Provide the [x, y] coordinate of the cell's center where the given text is located.  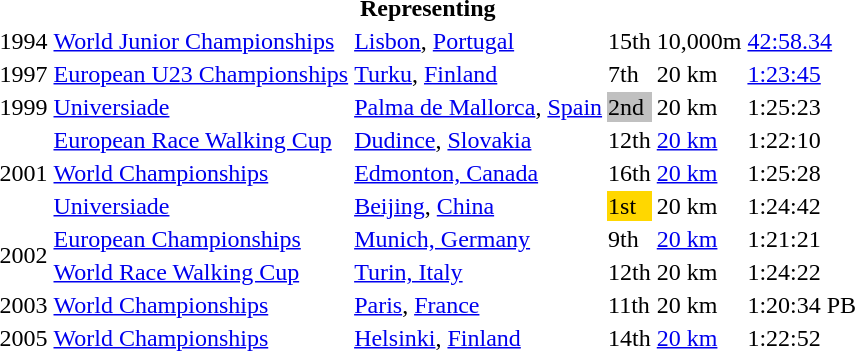
European U23 Championships [201, 74]
Beijing, China [478, 206]
11th [630, 305]
World Junior Championships [201, 41]
1st [630, 206]
Paris, France [478, 305]
Dudince, Slovakia [478, 140]
European Championships [201, 239]
Lisbon, Portugal [478, 41]
2nd [630, 107]
Munich, Germany [478, 239]
15th [630, 41]
16th [630, 173]
World Race Walking Cup [201, 272]
10,000m [699, 41]
European Race Walking Cup [201, 140]
Edmonton, Canada [478, 173]
7th [630, 74]
Turin, Italy [478, 272]
9th [630, 239]
Palma de Mallorca, Spain [478, 107]
Turku, Finland [478, 74]
